Return [x, y] of the center of cell containing provided text 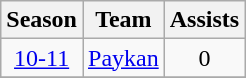
0 [204, 58]
Paykan [123, 58]
Assists [204, 20]
Team [123, 20]
Season [42, 20]
10-11 [42, 58]
